For the text-containing cell, return its midpoint in (X, Y) coordinate format. 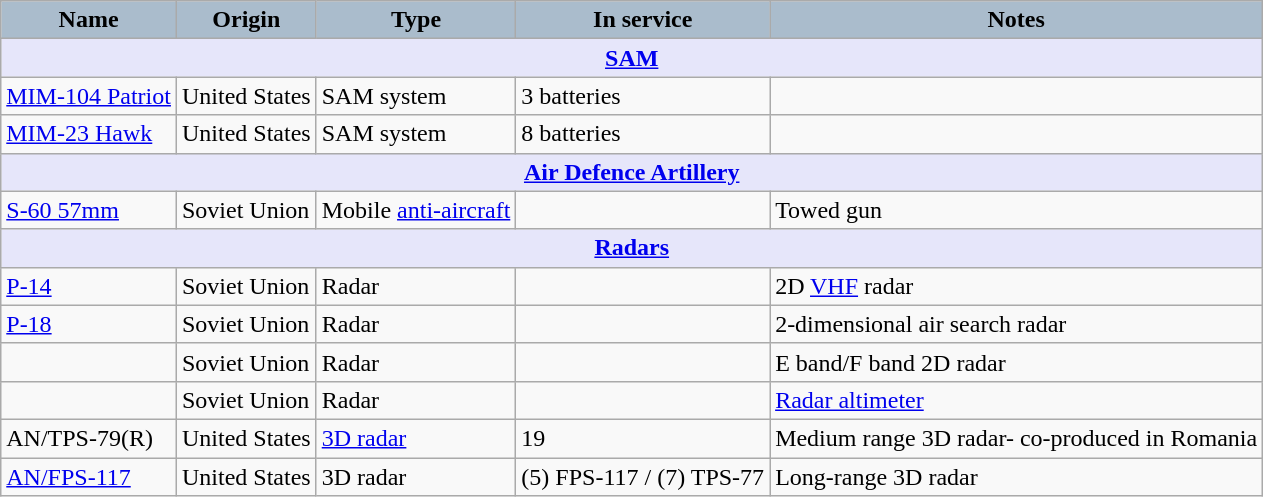
Medium range 3D radar- co-produced in Romania (1016, 438)
2-dimensional air search radar (1016, 324)
2D VHF radar (1016, 286)
In service (643, 20)
AN/TPS-79(R) (89, 438)
P-14 (89, 286)
Origin (246, 20)
S-60 57mm (89, 210)
Air Defence Artillery (632, 172)
Long-range 3D radar (1016, 477)
Name (89, 20)
Radars (632, 248)
Radar altimeter (1016, 400)
3 batteries (643, 96)
Towed gun (1016, 210)
AN/FPS-117 (89, 477)
E band/F band 2D radar (1016, 362)
Notes (1016, 20)
8 batteries (643, 134)
P-18 (89, 324)
19 (643, 438)
MIM-23 Hawk (89, 134)
(5) FPS-117 / (7) TPS-77 (643, 477)
MIM-104 Patriot (89, 96)
Mobile anti-aircraft (416, 210)
SAM (632, 58)
Type (416, 20)
